Extract the [X, Y] coordinate from the center of the cell holding the provided text.  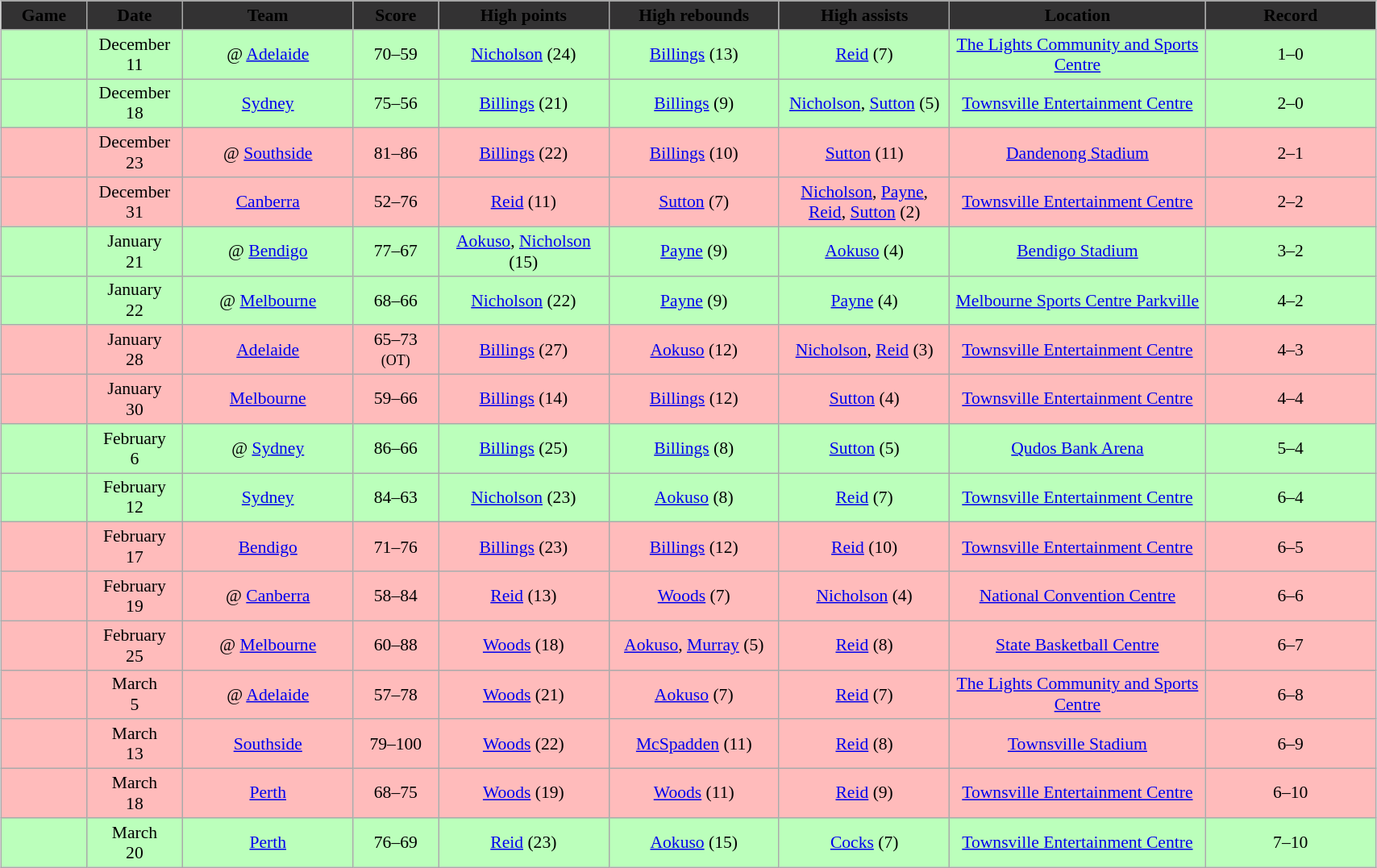
March 5 [134, 695]
60–88 [396, 645]
Townsville Stadium [1077, 745]
Woods (7) [693, 596]
2–1 [1290, 153]
Location [1077, 15]
Sutton (4) [864, 400]
Billings (14) [524, 400]
December 23 [134, 153]
Bendigo [268, 546]
Cocks (7) [864, 843]
Bendigo Stadium [1077, 251]
Southside [268, 745]
Game [44, 15]
7–10 [1290, 843]
Sutton (7) [693, 201]
79–100 [396, 745]
Aokuso (15) [693, 843]
Team [268, 15]
Reid (23) [524, 843]
February 12 [134, 498]
Billings (13) [693, 55]
Adelaide [268, 350]
State Basketball Centre [1077, 645]
6–5 [1290, 546]
2–2 [1290, 201]
High points [524, 15]
Billings (9) [693, 103]
Reid (9) [864, 793]
58–84 [396, 596]
@ Sydney [268, 448]
6–7 [1290, 645]
2–0 [1290, 103]
Score [396, 15]
Nicholson (24) [524, 55]
Reid (11) [524, 201]
4–2 [1290, 300]
January 28 [134, 350]
Aokuso (8) [693, 498]
Billings (23) [524, 546]
4–3 [1290, 350]
52–76 [396, 201]
Woods (11) [693, 793]
December 31 [134, 201]
January 22 [134, 300]
Billings (25) [524, 448]
National Convention Centre [1077, 596]
February 6 [134, 448]
Billings (8) [693, 448]
68–66 [396, 300]
Sutton (5) [864, 448]
71–76 [396, 546]
@ Southside [268, 153]
Woods (22) [524, 745]
High rebounds [693, 15]
January 30 [134, 400]
Sutton (11) [864, 153]
Reid (10) [864, 546]
February 25 [134, 645]
January 21 [134, 251]
76–69 [396, 843]
Woods (18) [524, 645]
6–6 [1290, 596]
Aokuso, Nicholson (15) [524, 251]
@ Canberra [268, 596]
High assists [864, 15]
December 11 [134, 55]
1–0 [1290, 55]
65–73 (OT) [396, 350]
Aokuso (4) [864, 251]
Record [1290, 15]
Melbourne Sports Centre Parkville [1077, 300]
Nicholson, Payne, Reid, Sutton (2) [864, 201]
6–8 [1290, 695]
@ Bendigo [268, 251]
Dandenong Stadium [1077, 153]
Melbourne [268, 400]
84–63 [396, 498]
Billings (22) [524, 153]
Aokuso (7) [693, 695]
McSpadden (11) [693, 745]
Reid (13) [524, 596]
68–75 [396, 793]
Billings (27) [524, 350]
5–4 [1290, 448]
Billings (21) [524, 103]
81–86 [396, 153]
Payne (4) [864, 300]
Qudos Bank Arena [1077, 448]
Aokuso, Murray (5) [693, 645]
March 18 [134, 793]
February 17 [134, 546]
6–9 [1290, 745]
86–66 [396, 448]
December 18 [134, 103]
Nicholson (23) [524, 498]
6–10 [1290, 793]
6–4 [1290, 498]
March 13 [134, 745]
March 20 [134, 843]
77–67 [396, 251]
Aokuso (12) [693, 350]
3–2 [1290, 251]
Nicholson (4) [864, 596]
4–4 [1290, 400]
Billings (10) [693, 153]
70–59 [396, 55]
Date [134, 15]
Nicholson, Sutton (5) [864, 103]
Canberra [268, 201]
Woods (21) [524, 695]
Nicholson, Reid (3) [864, 350]
February 19 [134, 596]
59–66 [396, 400]
57–78 [396, 695]
Nicholson (22) [524, 300]
Woods (19) [524, 793]
75–56 [396, 103]
